Detect which cell encompasses the target text, then output its (x, y) center coordinate. 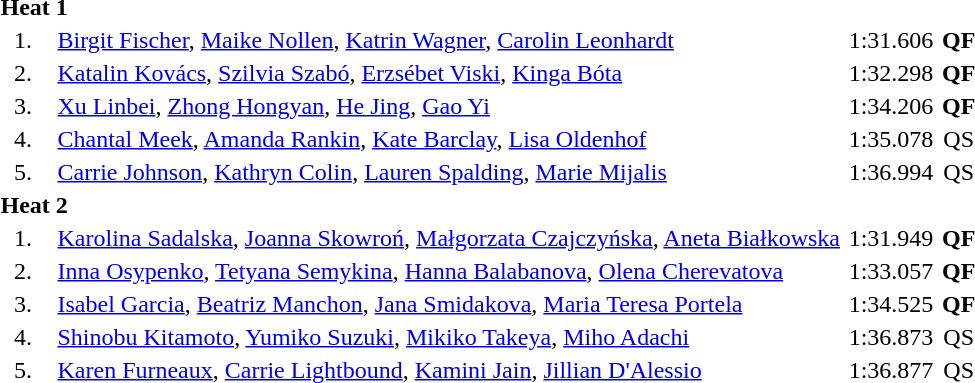
Shinobu Kitamoto, Yumiko Suzuki, Mikiko Takeya, Miho Adachi (448, 337)
Xu Linbei, Zhong Hongyan, He Jing, Gao Yi (448, 106)
1:31.949 (890, 238)
1:31.606 (890, 40)
1:33.057 (890, 271)
1:34.525 (890, 304)
Isabel Garcia, Beatriz Manchon, Jana Smidakova, Maria Teresa Portela (448, 304)
Karolina Sadalska, Joanna Skowroń, Małgorzata Czajczyńska, Aneta Białkowska (448, 238)
Inna Osypenko, Tetyana Semykina, Hanna Balabanova, Olena Cherevatova (448, 271)
Katalin Kovács, Szilvia Szabó, Erzsébet Viski, Kinga Bóta (448, 73)
Carrie Johnson, Kathryn Colin, Lauren Spalding, Marie Mijalis (448, 172)
Birgit Fischer, Maike Nollen, Katrin Wagner, Carolin Leonhardt (448, 40)
1:36.994 (890, 172)
1:35.078 (890, 139)
1:34.206 (890, 106)
1:32.298 (890, 73)
Chantal Meek, Amanda Rankin, Kate Barclay, Lisa Oldenhof (448, 139)
1:36.873 (890, 337)
